Return (x, y) of the center of cell containing provided text 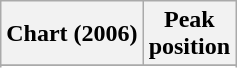
Peak position (189, 34)
Chart (2006) (72, 34)
